For the text-containing cell, return its midpoint in [X, Y] coordinate format. 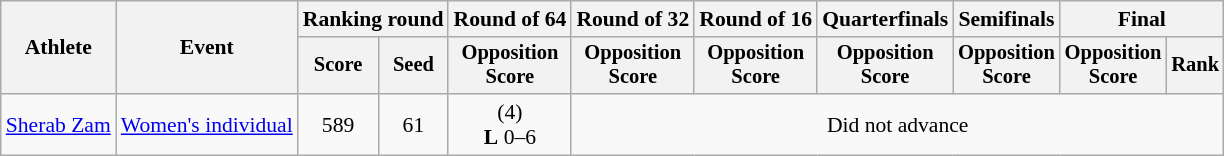
Ranking round [374, 19]
Seed [413, 66]
Women's individual [207, 124]
Round of 32 [632, 19]
Round of 64 [510, 19]
589 [338, 124]
Round of 16 [756, 19]
(4)L 0–6 [510, 124]
Score [338, 66]
Final [1142, 19]
Athlete [58, 48]
Quarterfinals [885, 19]
Rank [1195, 66]
61 [413, 124]
Sherab Zam [58, 124]
Event [207, 48]
Semifinals [1006, 19]
Did not advance [898, 124]
